Identify which cell holds the provided text, then report its (x, y) central coordinate. 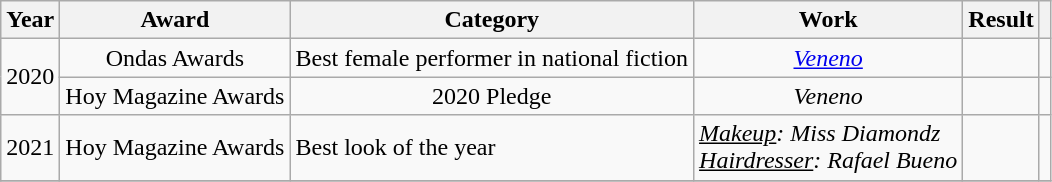
Best female performer in national fiction (492, 58)
Result (1001, 20)
2021 (30, 148)
2020 (30, 77)
Makeup: Miss DiamondzHairdresser: Rafael Bueno (828, 148)
Year (30, 20)
Category (492, 20)
Best look of the year (492, 148)
2020 Pledge (492, 96)
Work (828, 20)
Ondas Awards (175, 58)
Award (175, 20)
